Search for the cell housing the specified text and yield its (x, y) center coordinate. 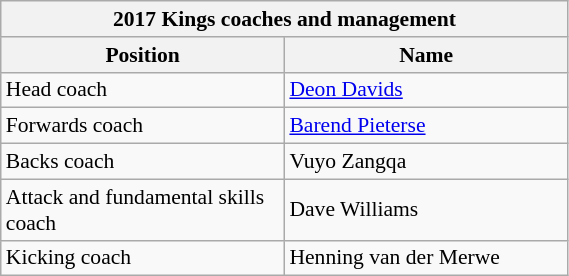
Barend Pieterse (426, 126)
Deon Davids (426, 90)
Name (426, 55)
2017 Kings coaches and management (284, 19)
Backs coach (143, 162)
Forwards coach (143, 126)
Position (143, 55)
Kicking coach (143, 258)
Henning van der Merwe (426, 258)
Head coach (143, 90)
Vuyo Zangqa (426, 162)
Attack and fundamental skills coach (143, 210)
Dave Williams (426, 210)
